Pinpoint the cell where the given text exists, returning its (x, y) midpoint coordinate. 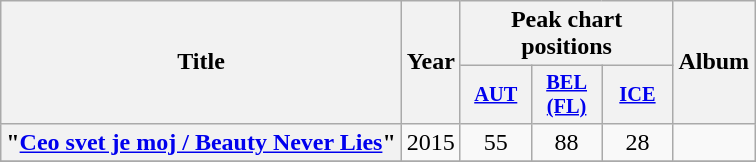
Title (202, 62)
AUT (496, 95)
"Ceo svet je moj / Beauty Never Lies" (202, 142)
Year (430, 62)
BEL (FL) (566, 95)
Peak chart positions (566, 34)
28 (638, 142)
Album (714, 62)
ICE (638, 95)
55 (496, 142)
88 (566, 142)
2015 (430, 142)
